Locate the cell with the specified text and output its (X, Y) center coordinate. 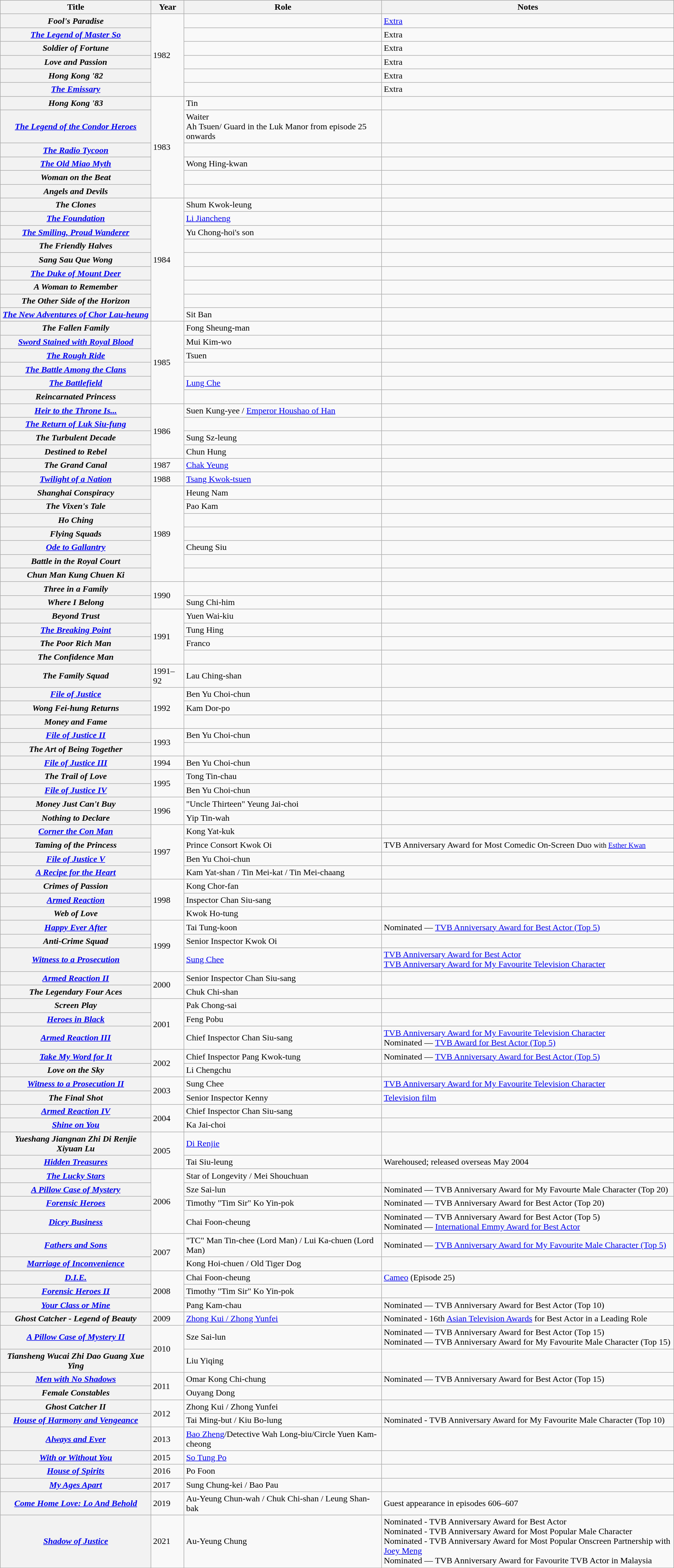
Screen Play (76, 1005)
Witness to a Prosecution (76, 959)
Hong Kong '83 (76, 103)
Shanghai Conspiracy (76, 493)
House of Harmony and Vengeance (76, 1420)
Chun Hung (283, 452)
Beyond Trust (76, 616)
Yu Chong-hoi's son (283, 232)
Come Home Love: Lo And Behold (76, 1503)
Cheung Siu (283, 547)
2009 (168, 1318)
The Legend of the Condor Heroes (76, 126)
Inspector Chan Siu-sang (283, 900)
Liu Yiqing (283, 1361)
The Other Side of the Horizon (76, 301)
2012 (168, 1414)
The Rough Ride (76, 355)
Li Jiancheng (283, 219)
Ghost Catcher II (76, 1407)
1984 (168, 260)
Wong Hing-kwan (283, 163)
Armed Reaction III (76, 1038)
The Smiling, Proud Wanderer (76, 232)
1990 (168, 595)
1982 (168, 55)
Television film (528, 1097)
Reincarnated Princess (76, 397)
Nominated — TVB Anniversary Award for Best Actor (Top 20) (528, 1203)
The Confidence Man (76, 657)
2007 (168, 1252)
So Tung Po (283, 1457)
Bao Zheng/Detective Wah Long-biu/Circle Yuen Kam-cheong (283, 1439)
The Breaking Point (76, 630)
File of Justice IV (76, 790)
Tung Hing (283, 630)
Forensic Heroes II (76, 1291)
The Radio Tycoon (76, 150)
Cameo (Episode 25) (528, 1277)
Shine on You (76, 1125)
Marriage of Inconvenience (76, 1264)
Tai Ming-but / Kiu Bo-lung (283, 1420)
Anti-Crime Squad (76, 941)
Lung Che (283, 383)
Armed Reaction IV (76, 1111)
Pao Kam (283, 506)
1989 (168, 534)
Yuen Wai-kiu (283, 616)
The Friendly Halves (76, 246)
Li Chengchu (283, 1070)
Senior Inspector Kwok Oi (283, 941)
Chun Man Kung Chuen Ki (76, 575)
Au-Yeung Chung (283, 1541)
My Ages Apart (76, 1485)
Yueshang Jiangnan Zhi Di Renjie Xiyuan Lu (76, 1144)
Suen Kung-yee / Emperor Houshao of Han (283, 410)
Happy Ever After (76, 927)
Ode to Gallantry (76, 547)
Senior Inspector Chan Siu-sang (283, 978)
Battle in the Royal Court (76, 561)
Fong Sheung-man (283, 328)
File of Justice (76, 694)
Nominated — TVB Anniversary Award for My Favourte Male Character (Top 20) (528, 1190)
The Vixen's Tale (76, 506)
Year (168, 7)
1985 (168, 362)
Shum Kwok-leung (283, 205)
TVB Anniversary Award for My Favourite Television CharacterNominated — TVB Award for Best Actor (Top 5) (528, 1038)
2017 (168, 1485)
Tin (283, 103)
2015 (168, 1457)
Role (283, 7)
The Art of Being Together (76, 749)
Fathers and Sons (76, 1245)
Ouyang Dong (283, 1393)
Ka Jai-choi (283, 1125)
1993 (168, 742)
Tsuen (283, 355)
Ho Ching (76, 520)
Taming of the Princess (76, 845)
Title (76, 7)
Sit Ban (283, 314)
Money and Fame (76, 722)
Tsang Kwok-tsuen (283, 479)
1988 (168, 479)
The Clones (76, 205)
Chak Yeung (283, 465)
Twilight of a Nation (76, 479)
Where I Belong (76, 602)
Soldier of Fortune (76, 48)
2013 (168, 1439)
2016 (168, 1471)
1986 (168, 431)
The Duke of Mount Deer (76, 273)
Web of Love (76, 914)
The Foundation (76, 219)
Witness to a Prosecution II (76, 1084)
Star of Longevity / Mei Shouchuan (283, 1176)
The Turbulent Decade (76, 438)
Wong Fei-hung Returns (76, 708)
Tai Siu-leung (283, 1162)
Sang Sau Que Wong (76, 260)
Armed Reaction II (76, 978)
File of Justice II (76, 735)
Corner the Con Man (76, 831)
Nominated - TVB Anniversary Award for My Favourite Male Character (Top 10) (528, 1420)
Kwok Ho-tung (283, 914)
A Pillow Case of Mystery II (76, 1337)
The Battlefield (76, 383)
Angels and Devils (76, 191)
Franco (283, 644)
Always and Ever (76, 1439)
Au-Yeung Chun-wah / Chuk Chi-shan / Leung Shan-bak (283, 1503)
A Recipe for the Heart (76, 873)
2004 (168, 1118)
The Emissary (76, 89)
Destined to Rebel (76, 452)
Pang Kam-chau (283, 1305)
Your Class or Mine (76, 1305)
Flying Squads (76, 534)
The Battle Among the Clans (76, 369)
"TC" Man Tin-chee (Lord Man) / Lui Ka-chuen (Lord Man) (283, 1245)
1983 (168, 147)
TVB Anniversary Award for Best ActorTVB Anniversary Award for My Favourite Television Character (528, 959)
Heung Nam (283, 493)
Kong Chor-fan (283, 886)
Crimes of Passion (76, 886)
The Legend of Master So (76, 35)
2003 (168, 1090)
Take My Word for It (76, 1056)
"Uncle Thirteen" Yeung Jai-choi (283, 804)
2002 (168, 1063)
The Lucky Stars (76, 1176)
Heir to the Throne Is... (76, 410)
Nominated — TVB Anniversary Award for My Favourite Male Character (Top 5) (528, 1245)
2001 (168, 1024)
D.I.E. (76, 1277)
Heroes in Black (76, 1019)
The Grand Canal (76, 465)
2005 (168, 1150)
Ghost Catcher - Legend of Beauty (76, 1318)
Men with No Shadows (76, 1379)
Sung Chung-kei / Bao Pau (283, 1485)
1994 (168, 763)
File of Justice V (76, 859)
The Legendary Four Aces (76, 992)
1991–92 (168, 676)
Po Foon (283, 1471)
Senior Inspector Kenny (283, 1097)
Hong Kong '82 (76, 76)
Kong Yat-kuk (283, 831)
Tiansheng Wucai Zhi Dao Guang Xue Ying (76, 1361)
Mui Kim-wo (283, 342)
Sword Stained with Royal Blood (76, 342)
Chuk Chi-shan (283, 992)
Di Renjie (283, 1144)
File of Justice III (76, 763)
1991 (168, 636)
1998 (168, 900)
Nominated — TVB Anniversary Award for Best Actor (Top 5)Nominated — International Emmy Award for Best Actor (528, 1222)
Tai Tung-koon (283, 927)
TVB Anniversary Award for Most Comedic On-Screen Duo with Esther Kwan (528, 845)
2010 (168, 1349)
Guest appearance in episodes 606–607 (528, 1503)
A Pillow Case of Mystery (76, 1190)
The Final Shot (76, 1097)
Sung Chi-him (283, 602)
Three in a Family (76, 588)
Sung Sz-leung (283, 438)
Woman on the Beat (76, 177)
The Return of Luk Siu-fung (76, 424)
Nominated — TVB Anniversary Award for Best Actor (Top 10) (528, 1305)
1999 (168, 946)
The New Adventures of Chor Lau-heung (76, 314)
1996 (168, 811)
2000 (168, 985)
TVB Anniversary Award for My Favourite Television Character (528, 1084)
2011 (168, 1386)
2019 (168, 1503)
Dicey Business (76, 1222)
Feng Pobu (283, 1019)
The Family Squad (76, 676)
With or Without You (76, 1457)
1995 (168, 783)
Tong Tin-chau (283, 776)
Lau Ching-shan (283, 676)
Pak Chong-sai (283, 1005)
2006 (168, 1201)
The Fallen Family (76, 328)
House of Spirits (76, 1471)
Armed Reaction (76, 900)
Money Just Can't Buy (76, 804)
Kam Dor-po (283, 708)
Fool's Paradise (76, 21)
Notes (528, 7)
2008 (168, 1291)
Nominated — TVB Anniversary Award for Best Actor (Top 15) (528, 1379)
Chief Inspector Pang Kwok-tung (283, 1056)
2021 (168, 1541)
Kong Hoi-chuen / Old Tiger Dog (283, 1264)
WaiterAh Tsuen/ Guard in the Luk Manor from episode 25 onwards (283, 126)
Omar Kong Chi-chung (283, 1379)
Shadow of Justice (76, 1541)
Hidden Treasures (76, 1162)
Nominated - 16th Asian Television Awards for Best Actor in a Leading Role (528, 1318)
Love on the Sky (76, 1070)
Kam Yat-shan / Tin Mei-kat / Tin Mei-chaang (283, 873)
1987 (168, 465)
Yip Tin-wah (283, 817)
Nominated — TVB Anniversary Award for Best Actor (Top 15)Nominated — TVB Anniversary Award for My Favourite Male Character (Top 15) (528, 1337)
Warehoused; released overseas May 2004 (528, 1162)
Female Constables (76, 1393)
Prince Consort Kwok Oi (283, 845)
Love and Passion (76, 62)
A Woman to Remember (76, 287)
1997 (168, 852)
1992 (168, 708)
Nothing to Declare (76, 817)
Forensic Heroes (76, 1203)
The Poor Rich Man (76, 644)
The Old Miao Myth (76, 163)
The Trail of Love (76, 776)
